Pinpoint the cell where the given text exists, returning its (x, y) midpoint coordinate. 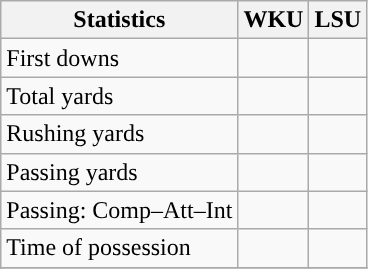
Rushing yards (120, 134)
Total yards (120, 96)
WKU (274, 20)
Passing yards (120, 172)
First downs (120, 58)
Passing: Comp–Att–Int (120, 210)
Time of possession (120, 248)
Statistics (120, 20)
LSU (338, 20)
